For the text-containing cell, return its midpoint in [X, Y] coordinate format. 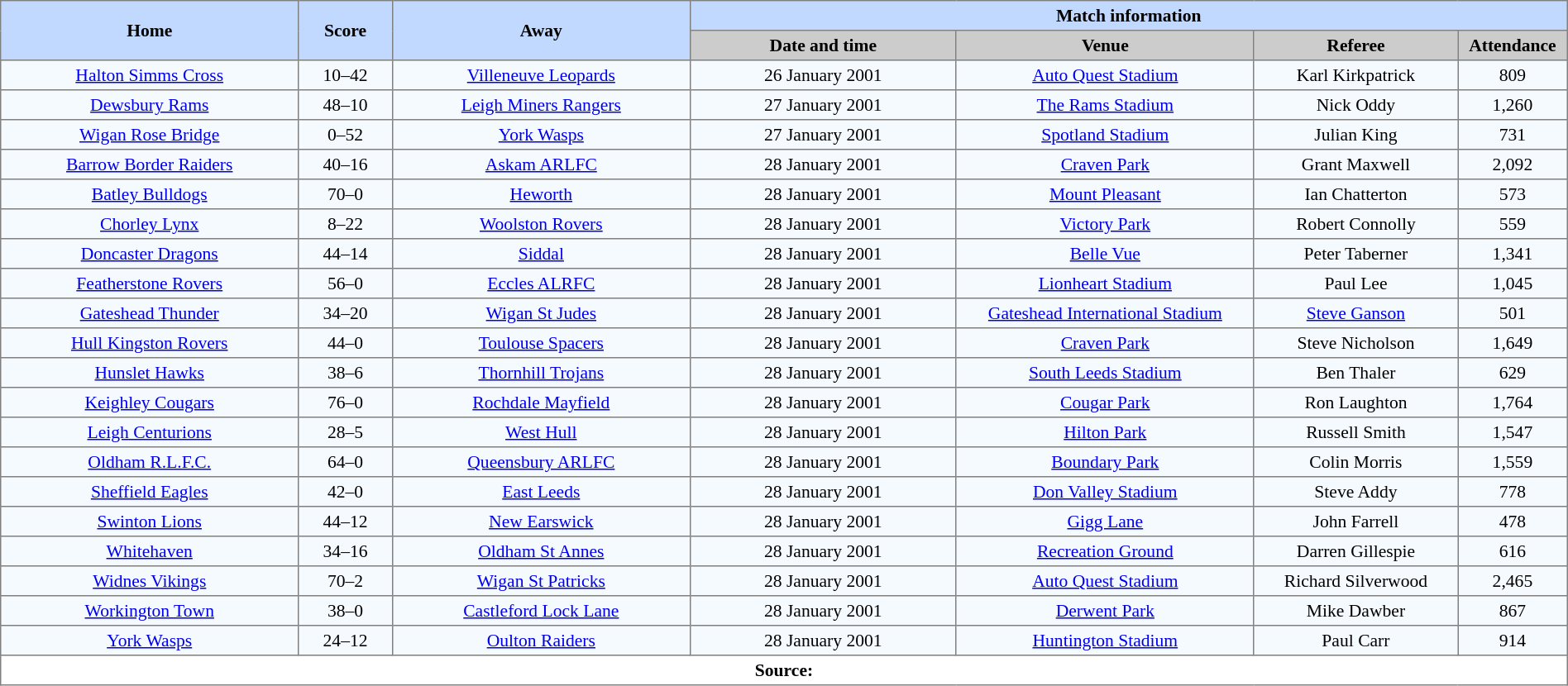
48–10 [346, 105]
559 [1513, 224]
914 [1513, 641]
573 [1513, 194]
Russell Smith [1355, 432]
Away [541, 31]
Peter Taberner [1355, 254]
Steve Addy [1355, 492]
731 [1513, 135]
44–14 [346, 254]
42–0 [346, 492]
Barrow Border Raiders [150, 164]
1,764 [1513, 403]
70–0 [346, 194]
Wigan St Judes [541, 313]
44–0 [346, 343]
Spotland Stadium [1105, 135]
0–52 [346, 135]
616 [1513, 551]
Thornhill Trojans [541, 373]
1,260 [1513, 105]
Paul Carr [1355, 641]
Cougar Park [1105, 403]
867 [1513, 611]
Victory Park [1105, 224]
Ben Thaler [1355, 373]
28–5 [346, 432]
Chorley Lynx [150, 224]
Dewsbury Rams [150, 105]
Colin Morris [1355, 462]
56–0 [346, 283]
Source: [784, 670]
East Leeds [541, 492]
Askam ARLFC [541, 164]
Belle Vue [1105, 254]
1,547 [1513, 432]
John Farrell [1355, 522]
Home [150, 31]
Karl Kirkpatrick [1355, 75]
Steve Nicholson [1355, 343]
Robert Connolly [1355, 224]
2,465 [1513, 581]
26 January 2001 [823, 75]
8–22 [346, 224]
Mike Dawber [1355, 611]
Hilton Park [1105, 432]
Whitehaven [150, 551]
Referee [1355, 45]
Hull Kingston Rovers [150, 343]
Score [346, 31]
Oldham R.L.F.C. [150, 462]
Rochdale Mayfield [541, 403]
44–12 [346, 522]
Lionheart Stadium [1105, 283]
Villeneuve Leopards [541, 75]
76–0 [346, 403]
Steve Ganson [1355, 313]
1,341 [1513, 254]
South Leeds Stadium [1105, 373]
Swinton Lions [150, 522]
Toulouse Spacers [541, 343]
Ian Chatterton [1355, 194]
40–16 [346, 164]
Workington Town [150, 611]
38–6 [346, 373]
38–0 [346, 611]
778 [1513, 492]
Richard Silverwood [1355, 581]
2,092 [1513, 164]
478 [1513, 522]
Widnes Vikings [150, 581]
Halton Simms Cross [150, 75]
629 [1513, 373]
1,045 [1513, 283]
Match information [1128, 16]
Oldham St Annes [541, 551]
1,649 [1513, 343]
Huntington Stadium [1105, 641]
Featherstone Rovers [150, 283]
Attendance [1513, 45]
1,559 [1513, 462]
34–16 [346, 551]
Woolston Rovers [541, 224]
Wigan St Patricks [541, 581]
501 [1513, 313]
Doncaster Dragons [150, 254]
70–2 [346, 581]
Siddal [541, 254]
Derwent Park [1105, 611]
Leigh Centurions [150, 432]
Nick Oddy [1355, 105]
Ron Laughton [1355, 403]
New Earswick [541, 522]
Venue [1105, 45]
Don Valley Stadium [1105, 492]
Julian King [1355, 135]
Gigg Lane [1105, 522]
West Hull [541, 432]
Queensbury ARLFC [541, 462]
Paul Lee [1355, 283]
Recreation Ground [1105, 551]
24–12 [346, 641]
Heworth [541, 194]
The Rams Stadium [1105, 105]
Batley Bulldogs [150, 194]
34–20 [346, 313]
809 [1513, 75]
Grant Maxwell [1355, 164]
Boundary Park [1105, 462]
Date and time [823, 45]
Eccles ALRFC [541, 283]
Wigan Rose Bridge [150, 135]
Leigh Miners Rangers [541, 105]
Mount Pleasant [1105, 194]
Gateshead Thunder [150, 313]
Castleford Lock Lane [541, 611]
Gateshead International Stadium [1105, 313]
64–0 [346, 462]
Oulton Raiders [541, 641]
Darren Gillespie [1355, 551]
Sheffield Eagles [150, 492]
Hunslet Hawks [150, 373]
Keighley Cougars [150, 403]
10–42 [346, 75]
